Return the [x, y] coordinate for the center point of the cell that contains the specified text.  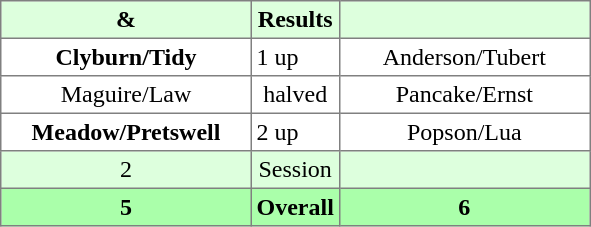
2 [126, 170]
Anderson/Tubert [464, 57]
Popson/Lua [464, 132]
Maguire/Law [126, 95]
1 up [295, 57]
Clyburn/Tidy [126, 57]
5 [126, 207]
Session [295, 170]
Results [295, 20]
6 [464, 207]
Overall [295, 207]
halved [295, 95]
Meadow/Pretswell [126, 132]
& [126, 20]
2 up [295, 132]
Pancake/Ernst [464, 95]
